Search for the cell housing the specified text and yield its (x, y) center coordinate. 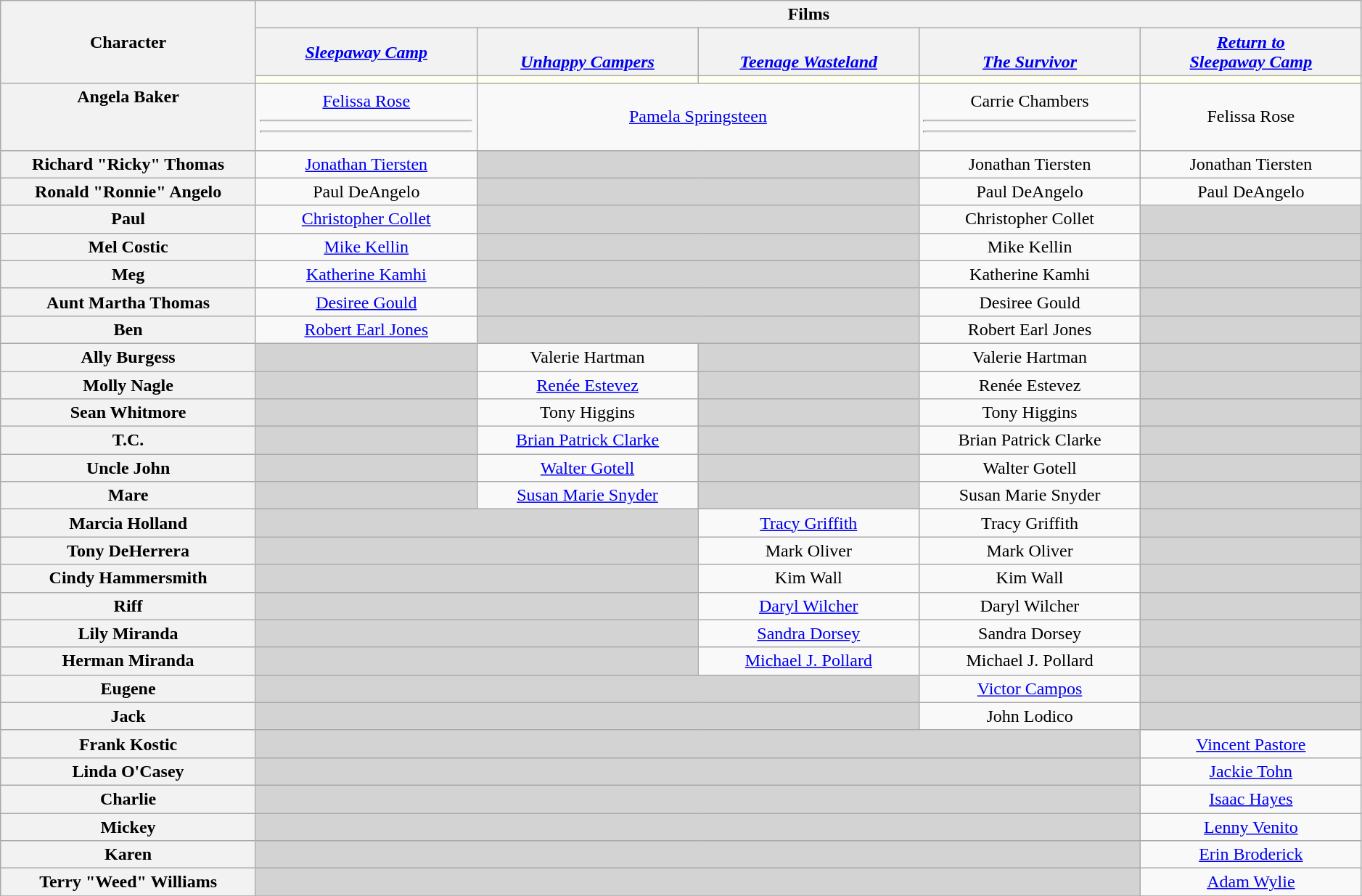
Return toSleepaway Camp (1251, 52)
Mickey (128, 826)
Mel Costic (128, 247)
John Lodico (1030, 716)
Molly Nagle (128, 385)
Riff (128, 606)
Sean Whitmore (128, 413)
Character (128, 42)
Karen (128, 855)
Ronald "Ronnie" Angelo (128, 192)
Unhappy Campers (588, 52)
Marcia Holland (128, 523)
Paul (128, 219)
Herman Miranda (128, 661)
Richard "Ricky" Thomas (128, 164)
T.C. (128, 440)
Lenny Venito (1251, 826)
Mare (128, 496)
Ben (128, 329)
Charlie (128, 799)
Angela Baker (128, 117)
The Survivor (1030, 52)
Lily Miranda (128, 633)
Vincent Pastore (1251, 744)
Jackie Tohn (1251, 771)
Sleepaway Camp (366, 52)
Meg (128, 274)
Aunt Martha Thomas (128, 302)
Erin Broderick (1251, 855)
Uncle John (128, 468)
Ally Burgess (128, 357)
Terry "Weed" Williams (128, 882)
Frank Kostic (128, 744)
Victor Campos (1030, 689)
Adam Wylie (1251, 882)
Pamela Springsteen (698, 117)
Cindy Hammersmith (128, 578)
Teenage Wasteland (808, 52)
Isaac Hayes (1251, 799)
Films (808, 15)
Eugene (128, 689)
Jack (128, 716)
Carrie Chambers (1030, 117)
Linda O'Casey (128, 771)
Tony DeHerrera (128, 551)
